Search for the cell housing the specified text and yield its [X, Y] center coordinate. 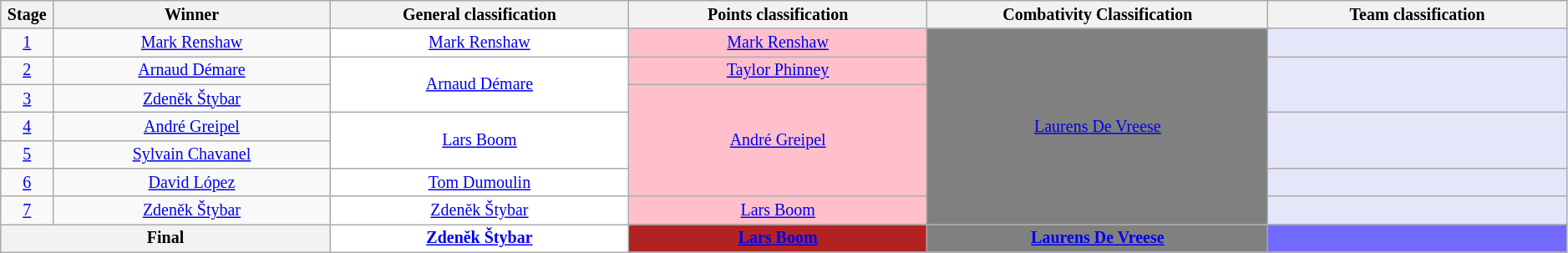
General classification [480, 15]
Taylor Phinney [779, 70]
Points classification [779, 15]
Sylvain Chavanel [192, 154]
David López [192, 182]
Final [165, 239]
6 [27, 182]
Tom Dumoulin [480, 182]
5 [27, 154]
Winner [192, 15]
Combativity Classification [1098, 15]
Stage [27, 15]
4 [27, 127]
1 [27, 43]
2 [27, 70]
Team classification [1417, 15]
3 [27, 99]
7 [27, 210]
